Extract the [X, Y] coordinate from the center of the cell holding the provided text.  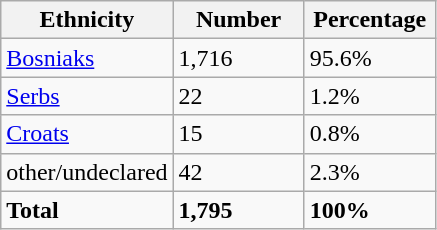
Number [238, 20]
Croats [87, 134]
Bosniaks [87, 58]
42 [238, 172]
1,795 [238, 210]
0.8% [370, 134]
100% [370, 210]
1.2% [370, 96]
Serbs [87, 96]
Total [87, 210]
15 [238, 134]
2.3% [370, 172]
other/undeclared [87, 172]
1,716 [238, 58]
95.6% [370, 58]
Percentage [370, 20]
22 [238, 96]
Ethnicity [87, 20]
